Pinpoint the cell where the given text exists, returning its [x, y] midpoint coordinate. 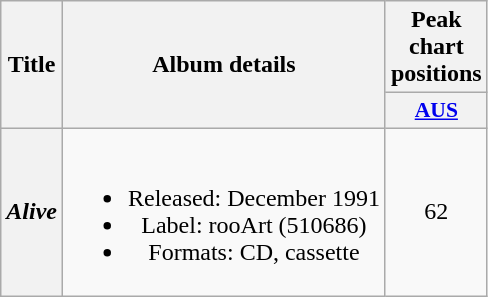
Released: December 1991Label: rooArt (510686)Formats: CD, cassette [224, 212]
AUS [436, 111]
Peak chart positions [436, 47]
Title [32, 65]
Alive [32, 212]
62 [436, 212]
Album details [224, 65]
